Extract the [X, Y] coordinate from the center of the cell holding the provided text.  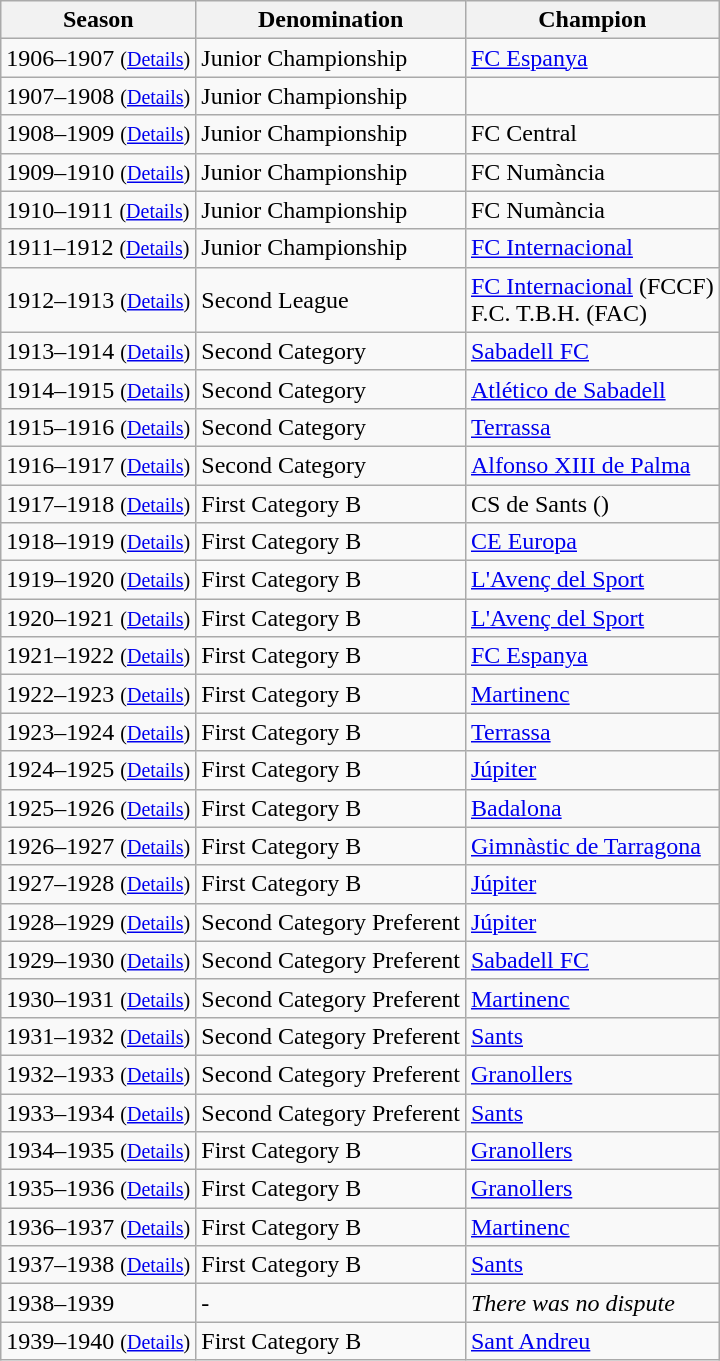
1928–1929 (Details) [98, 922]
1927–1928 (Details) [98, 884]
Champion [592, 20]
Sant Andreu [592, 1341]
CE Europa [592, 542]
1923–1924 (Details) [98, 732]
1914–1915 (Details) [98, 389]
- [331, 1303]
1932–1933 (Details) [98, 1074]
Badalona [592, 808]
1909–1910 (Details) [98, 172]
1910–1911 (Details) [98, 210]
1931–1932 (Details) [98, 1036]
Denomination [331, 20]
1933–1934 (Details) [98, 1113]
1911–1912 (Details) [98, 248]
1918–1919 (Details) [98, 542]
1917–1918 (Details) [98, 503]
1913–1914 (Details) [98, 351]
Second League [331, 300]
FC Internacional [592, 248]
1937–1938 (Details) [98, 1265]
FC Internacional (FCCF) F.C. T.B.H. (FAC) [592, 300]
1921–1922 (Details) [98, 656]
Season [98, 20]
1934–1935 (Details) [98, 1151]
1916–1917 (Details) [98, 465]
1906–1907 (Details) [98, 58]
There was no dispute [592, 1303]
1907–1908 (Details) [98, 96]
1922–1923 (Details) [98, 694]
1908–1909 (Details) [98, 134]
1912–1913 (Details) [98, 300]
1936–1937 (Details) [98, 1227]
1930–1931 (Details) [98, 998]
1935–1936 (Details) [98, 1189]
1925–1926 (Details) [98, 808]
1938–1939 [98, 1303]
FC Central [592, 134]
Gimnàstic de Tarragona [592, 846]
CS de Sants () [592, 503]
1929–1930 (Details) [98, 960]
Alfonso XIII de Palma [592, 465]
1919–1920 (Details) [98, 580]
1939–1940 (Details) [98, 1341]
Atlético de Sabadell [592, 389]
1915–1916 (Details) [98, 427]
1920–1921 (Details) [98, 618]
1924–1925 (Details) [98, 770]
1926–1927 (Details) [98, 846]
